Pinpoint the cell where the given text exists, returning its (X, Y) midpoint coordinate. 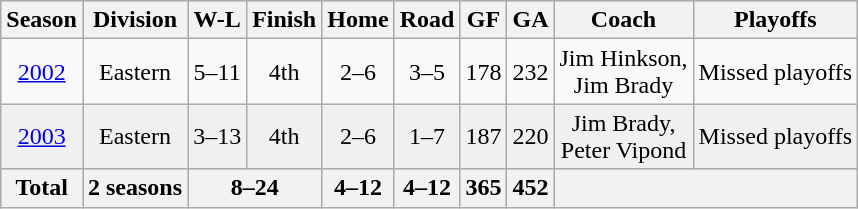
2002 (42, 72)
3–13 (218, 136)
3–5 (427, 72)
5–11 (218, 72)
Season (42, 20)
2003 (42, 136)
220 (530, 136)
178 (484, 72)
452 (530, 188)
Coach (624, 20)
8–24 (255, 188)
Home (358, 20)
2 seasons (134, 188)
187 (484, 136)
Road (427, 20)
Jim Hinkson,Jim Brady (624, 72)
GF (484, 20)
Finish (284, 20)
W-L (218, 20)
Total (42, 188)
365 (484, 188)
Division (134, 20)
Playoffs (776, 20)
232 (530, 72)
GA (530, 20)
1–7 (427, 136)
Jim Brady,Peter Vipond (624, 136)
